From the cell containing the given text, extract its center point as [X, Y] coordinate. 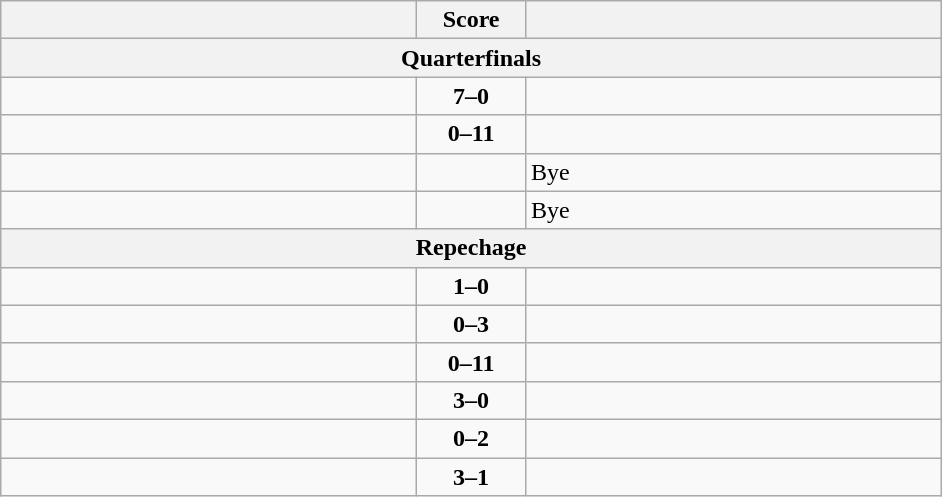
Quarterfinals [472, 58]
3–1 [472, 477]
1–0 [472, 286]
Score [472, 20]
0–2 [472, 438]
0–3 [472, 324]
7–0 [472, 96]
Repechage [472, 248]
3–0 [472, 400]
